Capture the cell that displays the provided text and extract its [X, Y] central coordinate. 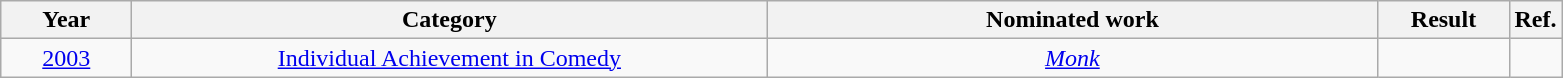
Monk [1072, 58]
Category [450, 20]
Result [1444, 20]
Individual Achievement in Comedy [450, 58]
Year [66, 20]
Nominated work [1072, 20]
2003 [66, 58]
Ref. [1536, 20]
